Pinpoint the cell where the given text exists, returning its [x, y] midpoint coordinate. 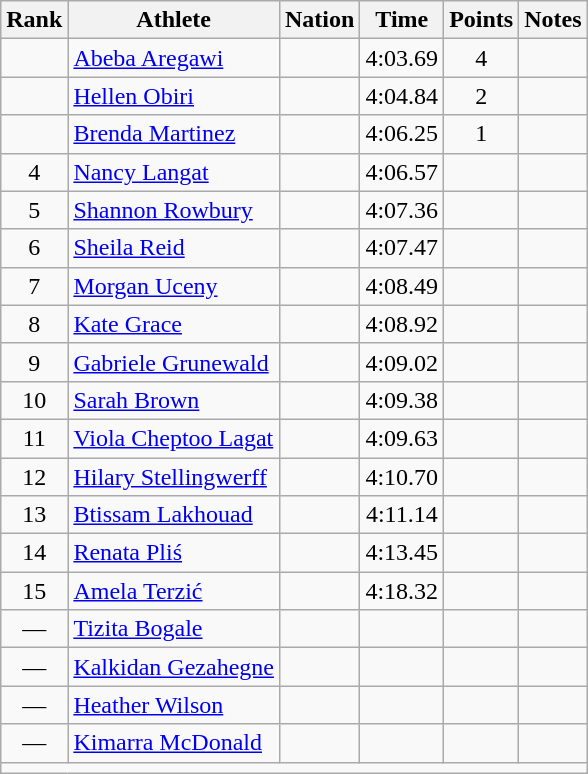
12 [34, 477]
Nancy Langat [174, 172]
Shannon Rowbury [174, 210]
11 [34, 438]
15 [34, 591]
4:18.32 [402, 591]
Rank [34, 20]
Renata Pliś [174, 553]
Morgan Uceny [174, 286]
Abeba Aregawi [174, 58]
Heather Wilson [174, 705]
9 [34, 362]
4:13.45 [402, 553]
6 [34, 248]
4:03.69 [402, 58]
Gabriele Grunewald [174, 362]
4:08.92 [402, 324]
Brenda Martinez [174, 134]
4:07.47 [402, 248]
Hilary Stellingwerff [174, 477]
8 [34, 324]
Viola Cheptoo Lagat [174, 438]
4:04.84 [402, 96]
Hellen Obiri [174, 96]
4:08.49 [402, 286]
Sheila Reid [174, 248]
4:06.25 [402, 134]
1 [482, 134]
Tizita Bogale [174, 629]
7 [34, 286]
14 [34, 553]
4:09.38 [402, 400]
10 [34, 400]
Amela Terzić [174, 591]
4:09.02 [402, 362]
Btissam Lakhouad [174, 515]
2 [482, 96]
13 [34, 515]
Notes [553, 20]
4:09.63 [402, 438]
4:07.36 [402, 210]
Athlete [174, 20]
4:11.14 [402, 515]
Sarah Brown [174, 400]
Nation [319, 20]
Points [482, 20]
4:10.70 [402, 477]
Kimarra McDonald [174, 743]
Kate Grace [174, 324]
Kalkidan Gezahegne [174, 667]
Time [402, 20]
5 [34, 210]
4:06.57 [402, 172]
